Scan for the cell matching the given text and deliver its (x, y) coordinate at center. 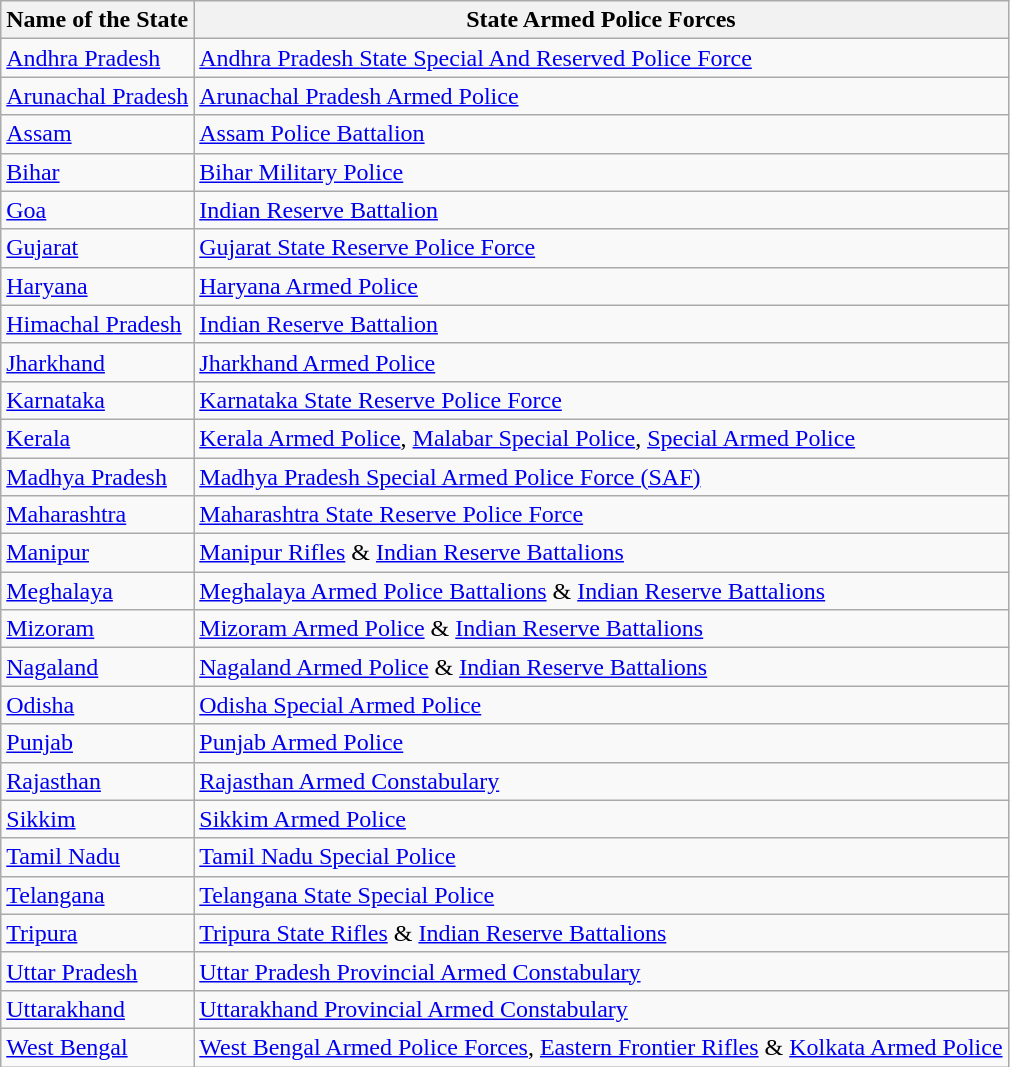
Maharashtra (98, 515)
Manipur (98, 553)
Uttar Pradesh (98, 971)
Uttarakhand (98, 1009)
Arunachal Pradesh Armed Police (601, 96)
Jharkhand Armed Police (601, 362)
Madhya Pradesh (98, 477)
Nagaland (98, 667)
Punjab (98, 743)
Telangana State Special Police (601, 895)
Meghalaya Armed Police Battalions & Indian Reserve Battalions (601, 591)
West Bengal Armed Police Forces, Eastern Frontier Rifles & Kolkata Armed Police (601, 1047)
Meghalaya (98, 591)
Haryana Armed Police (601, 286)
Kerala (98, 438)
Rajasthan (98, 781)
Manipur Rifles & Indian Reserve Battalions (601, 553)
Karnataka (98, 400)
Rajasthan Armed Constabulary (601, 781)
Tripura State Rifles & Indian Reserve Battalions (601, 933)
Tamil Nadu (98, 857)
Mizoram (98, 629)
Sikkim Armed Police (601, 819)
Mizoram Armed Police & Indian Reserve Battalions (601, 629)
Sikkim (98, 819)
Assam Police Battalion (601, 134)
Odisha Special Armed Police (601, 705)
Arunachal Pradesh (98, 96)
West Bengal (98, 1047)
Bihar Military Police (601, 172)
Assam (98, 134)
Gujarat State Reserve Police Force (601, 248)
Tripura (98, 933)
Nagaland Armed Police & Indian Reserve Battalions (601, 667)
Tamil Nadu Special Police (601, 857)
Andhra Pradesh (98, 58)
Maharashtra State Reserve Police Force (601, 515)
Himachal Pradesh (98, 324)
State Armed Police Forces (601, 20)
Andhra Pradesh State Special And Reserved Police Force (601, 58)
Madhya Pradesh Special Armed Police Force (SAF) (601, 477)
Karnataka State Reserve Police Force (601, 400)
Goa (98, 210)
Uttarakhand Provincial Armed Constabulary (601, 1009)
Haryana (98, 286)
Name of the State (98, 20)
Odisha (98, 705)
Telangana (98, 895)
Uttar Pradesh Provincial Armed Constabulary (601, 971)
Punjab Armed Police (601, 743)
Jharkhand (98, 362)
Gujarat (98, 248)
Kerala Armed Police, Malabar Special Police, Special Armed Police (601, 438)
Bihar (98, 172)
